Return (X, Y) of the center of cell containing provided text 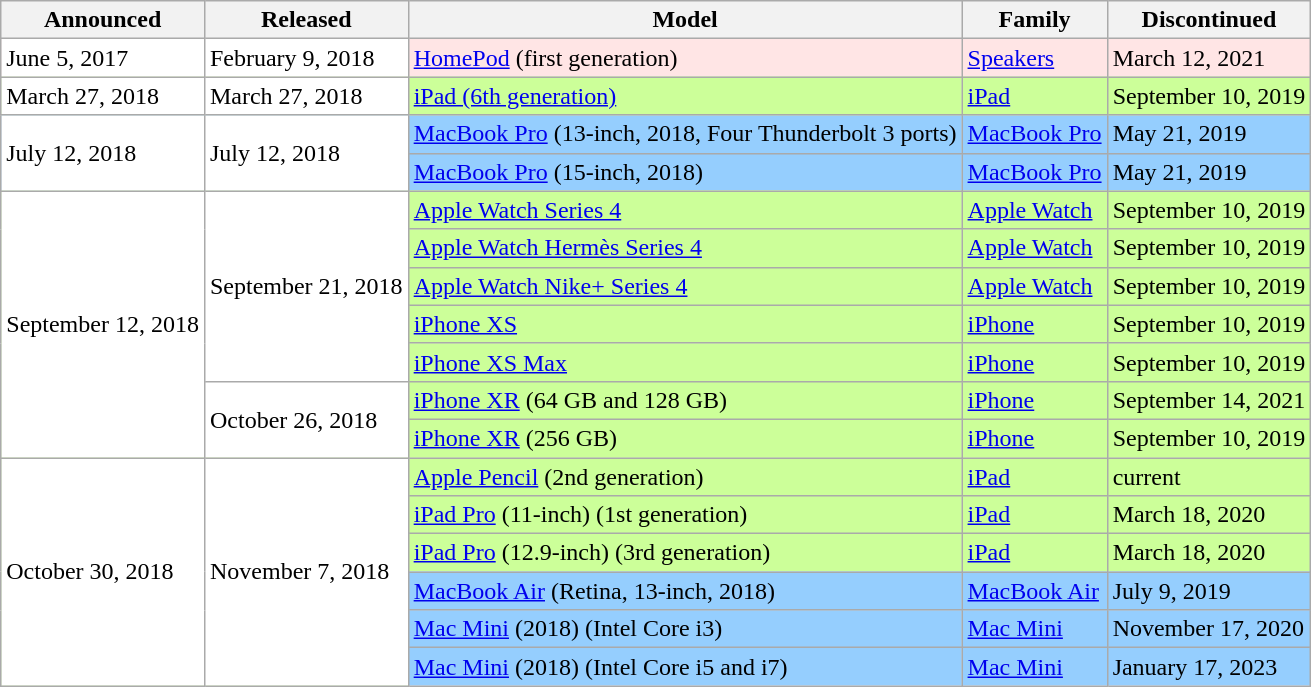
iPhone XS Max (685, 362)
MacBook Pro (13-inch, 2018, Four Thunderbolt 3 ports) (685, 134)
February 9, 2018 (306, 58)
iPad (6th generation) (685, 96)
October 26, 2018 (306, 419)
Mac Mini (2018) (Intel Core i5 and i7) (685, 667)
MacBook Air (Retina, 13-inch, 2018) (685, 591)
Mac Mini (2018) (Intel Core i3) (685, 629)
iPad Pro (12.9-inch) (3rd generation) (685, 553)
Family (1034, 20)
Speakers (1034, 58)
current (1209, 477)
July 9, 2019 (1209, 591)
November 7, 2018 (306, 572)
September 12, 2018 (103, 324)
June 5, 2017 (103, 58)
November 17, 2020 (1209, 629)
iPhone XS (685, 324)
iPhone XR (64 GB and 128 GB) (685, 400)
Apple Watch Series 4 (685, 210)
iPad Pro (11-inch) (1st generation) (685, 515)
iPhone XR (256 GB) (685, 438)
HomePod (first generation) (685, 58)
Discontinued (1209, 20)
January 17, 2023 (1209, 667)
March 12, 2021 (1209, 58)
October 30, 2018 (103, 572)
Announced (103, 20)
Model (685, 20)
September 21, 2018 (306, 286)
MacBook Air (1034, 591)
Apple Pencil (2nd generation) (685, 477)
September 14, 2021 (1209, 400)
Apple Watch Nike+ Series 4 (685, 286)
Released (306, 20)
MacBook Pro (15-inch, 2018) (685, 172)
Apple Watch Hermès Series 4 (685, 248)
